Provide the [X, Y] coordinate of the cell's center where the given text is located.  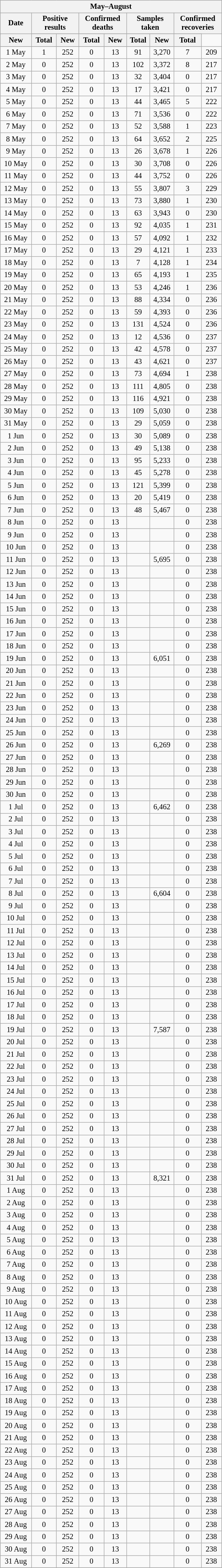
28 Aug [16, 1524]
16 Aug [16, 1376]
3 [188, 188]
15 Jul [16, 980]
18 Aug [16, 1400]
15 Jun [16, 609]
10 Jun [16, 547]
24 Jul [16, 1092]
7 May [16, 126]
21 Jul [16, 1054]
14 May [16, 213]
13 May [16, 201]
65 [138, 275]
21 Jun [16, 683]
14 Aug [16, 1351]
Date [16, 23]
7 Jun [16, 510]
5,089 [162, 436]
233 [211, 250]
4,334 [162, 300]
53 [138, 287]
27 Jun [16, 758]
6,051 [162, 659]
6 Jul [16, 869]
19 Jul [16, 1030]
30 Jul [16, 1166]
3,270 [162, 52]
232 [211, 238]
20 Jul [16, 1042]
3,588 [162, 126]
31 May [16, 423]
25 Jul [16, 1104]
235 [211, 275]
4,246 [162, 287]
6 Jun [16, 498]
4,524 [162, 324]
26 Jul [16, 1116]
88 [138, 300]
4 May [16, 89]
11 Aug [16, 1314]
1 Aug [16, 1190]
26 Aug [16, 1499]
20 [138, 498]
17 Jul [16, 1005]
Confirmed recoveries [198, 23]
5,399 [162, 485]
3,752 [162, 176]
25 Jun [16, 733]
209 [211, 52]
7 Aug [16, 1265]
30 Jun [16, 795]
25 May [16, 349]
21 May [16, 300]
63 [138, 213]
4,621 [162, 362]
5 Jun [16, 485]
2 Jun [16, 448]
27 May [16, 374]
4,035 [162, 225]
Samples taken [150, 23]
131 [138, 324]
55 [138, 188]
31 Aug [16, 1561]
30 Aug [16, 1549]
6 May [16, 114]
28 Jul [16, 1141]
3,372 [162, 65]
17 May [16, 250]
59 [138, 312]
17 Aug [16, 1388]
Positive results [55, 23]
22 Jul [16, 1067]
8 Jun [16, 522]
3,708 [162, 164]
May–August [111, 6]
231 [211, 225]
18 Jun [16, 646]
14 Jul [16, 968]
3,404 [162, 77]
10 Jul [16, 918]
2 Jul [16, 819]
5,695 [162, 560]
64 [138, 139]
5,419 [162, 498]
229 [211, 188]
13 Jun [16, 584]
4,578 [162, 349]
31 Jul [16, 1178]
12 Jun [16, 572]
19 May [16, 275]
48 [138, 510]
92 [138, 225]
5,278 [162, 473]
4,805 [162, 386]
5 May [16, 102]
13 Jul [16, 956]
1 Jul [16, 807]
3 Jun [16, 461]
5 [188, 102]
3 Aug [16, 1215]
1 Jun [16, 436]
29 Jul [16, 1153]
116 [138, 399]
19 Aug [16, 1413]
121 [138, 485]
17 [138, 89]
4,193 [162, 275]
12 Aug [16, 1326]
11 May [16, 176]
27 Jul [16, 1129]
24 May [16, 337]
5,467 [162, 510]
4 Jun [16, 473]
24 Aug [16, 1475]
8 Aug [16, 1277]
12 Jul [16, 943]
3,880 [162, 201]
Confirmed deaths [103, 23]
42 [138, 349]
4,128 [162, 263]
9 May [16, 151]
5 Jul [16, 857]
6,462 [162, 807]
9 Jun [16, 535]
17 Jun [16, 634]
2 [188, 139]
52 [138, 126]
26 [138, 151]
4,092 [162, 238]
23 May [16, 324]
45 [138, 473]
111 [138, 386]
25 Aug [16, 1487]
15 Aug [16, 1363]
8 May [16, 139]
2 Aug [16, 1203]
12 May [16, 188]
10 May [16, 164]
4 Aug [16, 1227]
71 [138, 114]
5 Aug [16, 1240]
26 Jun [16, 745]
14 Jun [16, 597]
3,678 [162, 151]
6,604 [162, 894]
109 [138, 411]
234 [211, 263]
3 Jul [16, 832]
8 Jul [16, 894]
5,233 [162, 461]
16 Jun [16, 621]
7 Jul [16, 881]
16 Jul [16, 993]
102 [138, 65]
4 Jul [16, 844]
11 Jun [16, 560]
9 Aug [16, 1289]
1 May [16, 52]
26 May [16, 362]
19 Jun [16, 659]
4,694 [162, 374]
57 [138, 238]
7,587 [162, 1030]
20 May [16, 287]
4,921 [162, 399]
6 Aug [16, 1252]
8,321 [162, 1178]
15 May [16, 225]
32 [138, 77]
18 Jul [16, 1017]
3 May [16, 77]
5,030 [162, 411]
3,536 [162, 114]
21 Aug [16, 1438]
3,943 [162, 213]
27 Aug [16, 1512]
225 [211, 139]
5,138 [162, 448]
16 May [16, 238]
28 May [16, 386]
29 May [16, 399]
9 Jul [16, 906]
22 May [16, 312]
29 Jun [16, 782]
2 May [16, 65]
10 Aug [16, 1302]
3,807 [162, 188]
30 May [16, 411]
22 Aug [16, 1450]
20 Aug [16, 1425]
18 May [16, 263]
5,059 [162, 423]
29 Aug [16, 1537]
23 Aug [16, 1462]
24 Jun [16, 720]
22 Jun [16, 696]
43 [138, 362]
223 [211, 126]
49 [138, 448]
23 Jul [16, 1079]
4,121 [162, 250]
3,465 [162, 102]
3,652 [162, 139]
4,536 [162, 337]
28 Jun [16, 770]
23 Jun [16, 708]
3,421 [162, 89]
11 Jul [16, 931]
95 [138, 461]
4,393 [162, 312]
6,269 [162, 745]
13 Aug [16, 1339]
20 Jun [16, 671]
91 [138, 52]
8 [188, 65]
12 [138, 337]
